Determine the (X, Y) coordinate at the center of the cell enclosing the given text.  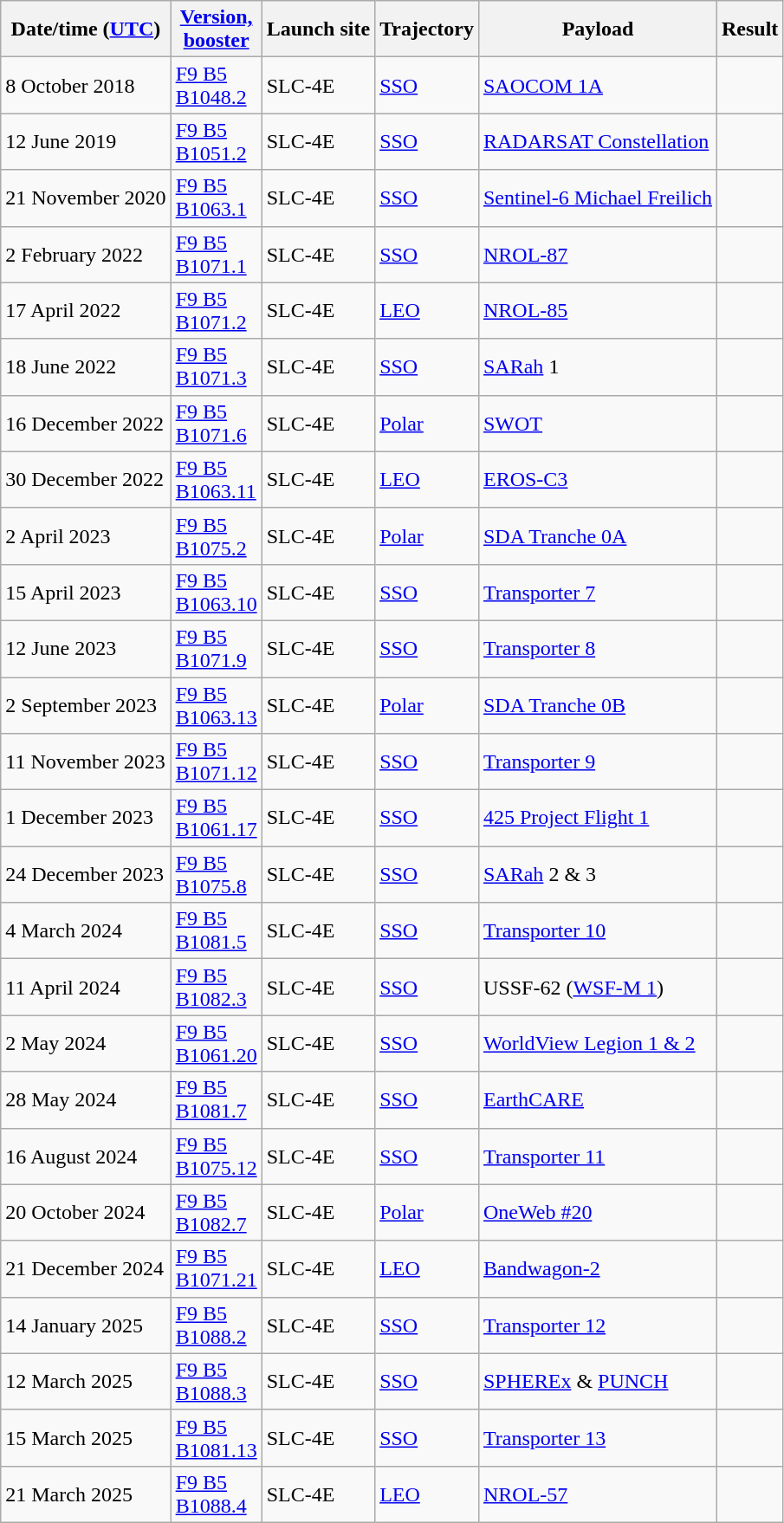
F9 B5B1075.8 (217, 875)
2 September 2023 (86, 705)
F9 B5B1088.3 (217, 1381)
F9 B5B1075.12 (217, 1156)
F9 B5B1048.2 (217, 85)
F9 B5B1082.3 (217, 988)
15 April 2023 (86, 593)
F9 B5B1063.13 (217, 705)
12 June 2023 (86, 648)
14 January 2025 (86, 1325)
Transporter 8 (598, 648)
F9 B5B1063.10 (217, 593)
RADARSAT Constellation (598, 142)
USSF-62 (WSF-M 1) (598, 988)
SAOCOM 1A (598, 85)
18 June 2022 (86, 367)
F9 B5B1061.17 (217, 818)
Date/time (UTC) (86, 29)
Trajectory (427, 29)
EarthCARE (598, 1100)
Payload (598, 29)
Version,booster (217, 29)
21 December 2024 (86, 1268)
2 February 2022 (86, 255)
NROL-85 (598, 310)
12 June 2019 (86, 142)
F9 B5B1071.1 (217, 255)
2 April 2023 (86, 535)
F9 B5B1051.2 (217, 142)
F9 B5B1081.7 (217, 1100)
12 March 2025 (86, 1381)
SARah 2 & 3 (598, 875)
F9 B5B1063.1 (217, 198)
Bandwagon-2 (598, 1268)
Transporter 11 (598, 1156)
F9 B5B1063.11 (217, 480)
F9 B5B1081.5 (217, 930)
F9 B5B1071.2 (217, 310)
Transporter 7 (598, 593)
20 October 2024 (86, 1213)
11 April 2024 (86, 988)
SDA Tranche 0A (598, 535)
SWOT (598, 423)
F9 B5B1071.3 (217, 367)
F9 B5B1081.13 (217, 1438)
Transporter 12 (598, 1325)
4 March 2024 (86, 930)
16 December 2022 (86, 423)
Transporter 10 (598, 930)
F9 B5B1071.21 (217, 1268)
425 Project Flight 1 (598, 818)
SDA Tranche 0B (598, 705)
17 April 2022 (86, 310)
Result (749, 29)
Launch site (318, 29)
2 May 2024 (86, 1043)
11 November 2023 (86, 762)
21 November 2020 (86, 198)
F9 B5B1082.7 (217, 1213)
Sentinel-6 Michael Freilich (598, 198)
28 May 2024 (86, 1100)
SPHEREx & PUNCH (598, 1381)
16 August 2024 (86, 1156)
WorldView Legion 1 & 2 (598, 1043)
21 March 2025 (86, 1494)
15 March 2025 (86, 1438)
1 December 2023 (86, 818)
EROS-C3 (598, 480)
24 December 2023 (86, 875)
F9 B5B1075.2 (217, 535)
F9 B5B1071.9 (217, 648)
F9 B5B1088.4 (217, 1494)
F9 B5B1088.2 (217, 1325)
OneWeb #20 (598, 1213)
Transporter 9 (598, 762)
NROL-57 (598, 1494)
F9 B5B1061.20 (217, 1043)
Transporter 13 (598, 1438)
30 December 2022 (86, 480)
NROL-87 (598, 255)
SARah 1 (598, 367)
F9 B5B1071.12 (217, 762)
F9 B5B1071.6 (217, 423)
8 October 2018 (86, 85)
